Scan for the cell matching the given text and deliver its [x, y] coordinate at center. 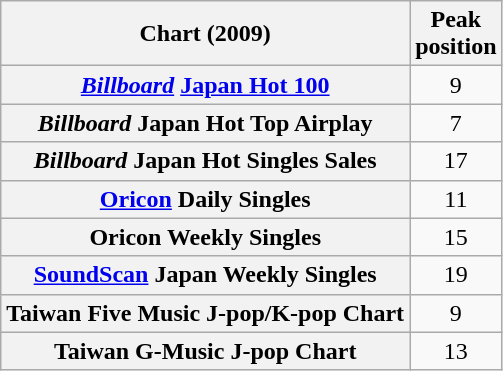
Chart (2009) [206, 34]
11 [456, 199]
7 [456, 123]
Peakposition [456, 34]
Taiwan G-Music J-pop Chart [206, 351]
Oricon Daily Singles [206, 199]
Oricon Weekly Singles [206, 237]
Billboard Japan Hot Singles Sales [206, 161]
13 [456, 351]
SoundScan Japan Weekly Singles [206, 275]
Billboard Japan Hot Top Airplay [206, 123]
Taiwan Five Music J-pop/K-pop Chart [206, 313]
Billboard Japan Hot 100 [206, 85]
17 [456, 161]
19 [456, 275]
15 [456, 237]
